Capture the cell that displays the provided text and extract its (x, y) central coordinate. 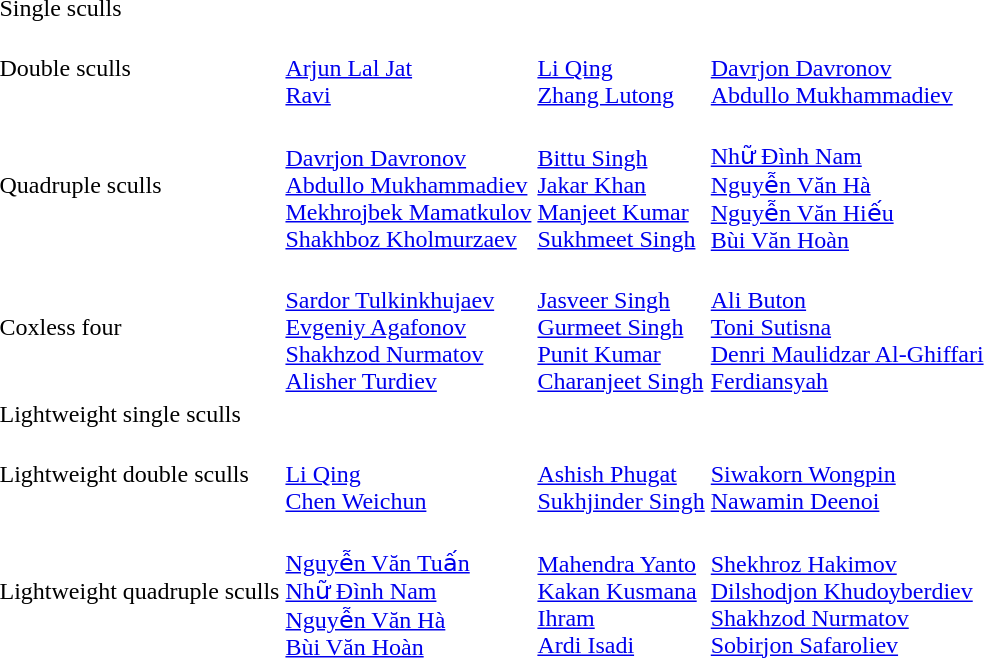
Li QingZhang Lutong (621, 68)
Sardor TulkinkhujaevEvgeniy AgafonovShakhzod NurmatovAlisher Turdiev (408, 327)
Jasveer SinghGurmeet SinghPunit KumarCharanjeet Singh (621, 327)
Ashish PhugatSukhjinder Singh (621, 474)
Davrjon DavronovAbdullo MukhammadievMekhrojbek MamatkulovShakhboz Kholmurzaev (408, 184)
Li QingChen Weichun (408, 474)
Arjun Lal JatRavi (408, 68)
Bittu SinghJakar KhanManjeet KumarSukhmeet Singh (621, 184)
